Locate the cell with the specified text and output its [x, y] center coordinate. 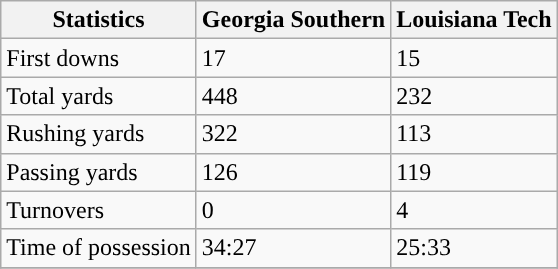
0 [293, 210]
Louisiana Tech [474, 20]
34:27 [293, 248]
Rushing yards [99, 134]
Statistics [99, 20]
Turnovers [99, 210]
Georgia Southern [293, 20]
Time of possession [99, 248]
25:33 [474, 248]
Passing yards [99, 172]
232 [474, 96]
448 [293, 96]
Total yards [99, 96]
322 [293, 134]
4 [474, 210]
First downs [99, 58]
17 [293, 58]
15 [474, 58]
119 [474, 172]
126 [293, 172]
113 [474, 134]
